For the text-containing cell, return its midpoint in (X, Y) coordinate format. 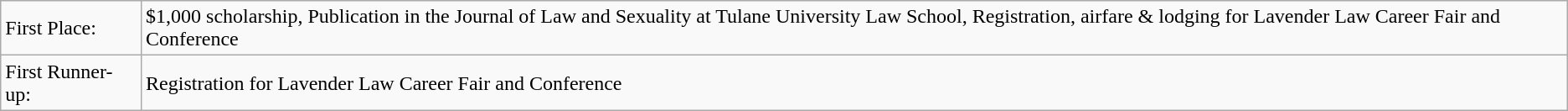
First Place: (71, 29)
Registration for Lavender Law Career Fair and Conference (854, 82)
First Runner-up: (71, 82)
